Identify which cell holds the provided text, then report its (x, y) central coordinate. 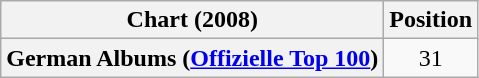
German Albums (Offizielle Top 100) (192, 58)
Chart (2008) (192, 20)
31 (431, 58)
Position (431, 20)
